Return (X, Y) of the center of cell containing provided text 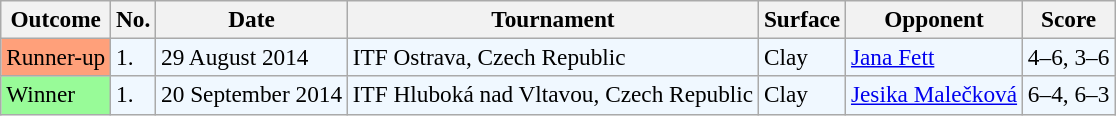
Surface (802, 19)
ITF Ostrava, Czech Republic (552, 57)
Runner-up (56, 57)
6–4, 6–3 (1068, 95)
Tournament (552, 19)
4–6, 3–6 (1068, 57)
Jana Fett (934, 57)
Score (1068, 19)
Date (252, 19)
20 September 2014 (252, 95)
Outcome (56, 19)
Opponent (934, 19)
Winner (56, 95)
ITF Hluboká nad Vltavou, Czech Republic (552, 95)
Jesika Malečková (934, 95)
No. (134, 19)
29 August 2014 (252, 57)
